Search for the cell housing the specified text and yield its [X, Y] center coordinate. 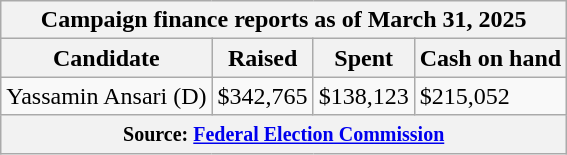
Spent [364, 58]
$138,123 [364, 96]
$215,052 [490, 96]
$342,765 [262, 96]
Cash on hand [490, 58]
Raised [262, 58]
Yassamin Ansari (D) [106, 96]
Candidate [106, 58]
Campaign finance reports as of March 31, 2025 [284, 20]
Source: Federal Election Commission [284, 134]
